Detect which cell encompasses the target text, then output its (X, Y) center coordinate. 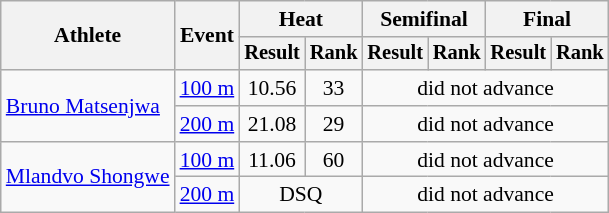
60 (334, 160)
Semifinal (424, 19)
Heat (300, 19)
11.06 (272, 160)
Bruno Matsenjwa (88, 106)
Event (208, 36)
Athlete (88, 36)
33 (334, 88)
Final (548, 19)
Mlandvo Shongwe (88, 178)
21.08 (272, 124)
10.56 (272, 88)
29 (334, 124)
DSQ (300, 195)
